Detect which cell encompasses the target text, then output its [X, Y] center coordinate. 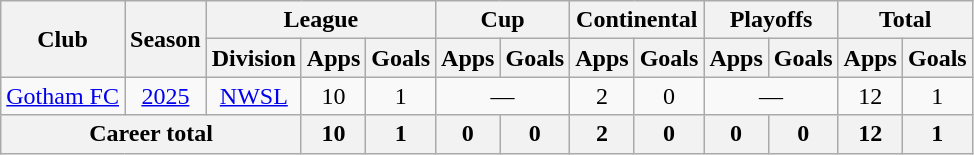
Playoffs [771, 20]
Total [905, 20]
League [320, 20]
Gotham FC [63, 96]
Continental [637, 20]
Club [63, 39]
Division [254, 58]
NWSL [254, 96]
Season [165, 39]
2025 [165, 96]
Career total [152, 134]
Cup [503, 20]
